Identify which cell holds the provided text, then report its (x, y) central coordinate. 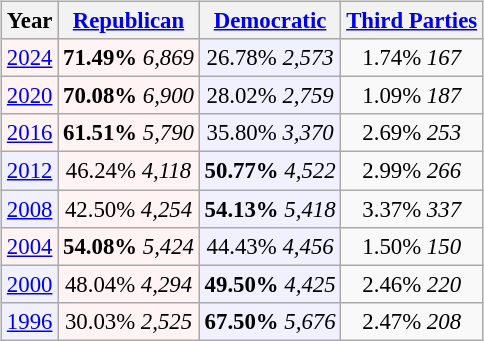
50.77% 4,522 (270, 171)
26.78% 2,573 (270, 58)
48.04% 4,294 (129, 284)
2024 (30, 58)
Year (30, 21)
Democratic (270, 21)
2000 (30, 284)
46.24% 4,118 (129, 171)
35.80% 3,370 (270, 133)
2.46% 220 (412, 284)
1996 (30, 321)
3.37% 337 (412, 209)
49.50% 4,425 (270, 284)
44.43% 4,456 (270, 246)
28.02% 2,759 (270, 96)
61.51% 5,790 (129, 133)
1.74% 167 (412, 58)
2016 (30, 133)
Third Parties (412, 21)
Republican (129, 21)
67.50% 5,676 (270, 321)
2020 (30, 96)
2.47% 208 (412, 321)
1.50% 150 (412, 246)
54.13% 5,418 (270, 209)
2.69% 253 (412, 133)
54.08% 5,424 (129, 246)
70.08% 6,900 (129, 96)
2.99% 266 (412, 171)
2004 (30, 246)
2012 (30, 171)
1.09% 187 (412, 96)
30.03% 2,525 (129, 321)
42.50% 4,254 (129, 209)
71.49% 6,869 (129, 58)
2008 (30, 209)
